Capture the cell that displays the provided text and extract its [x, y] central coordinate. 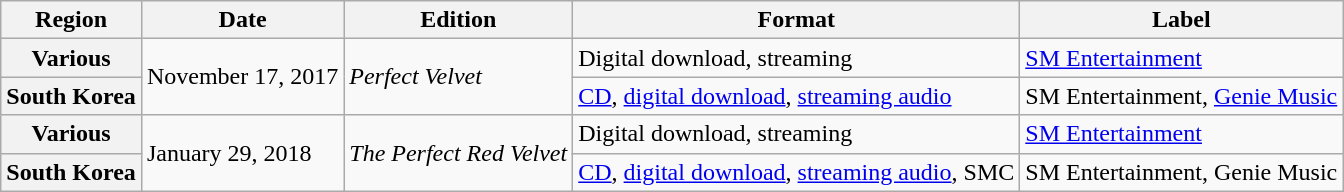
Date [242, 20]
November 17, 2017 [242, 77]
Region [72, 20]
CD, digital download, streaming audio, SMC [796, 172]
Label [1182, 20]
Format [796, 20]
Perfect Velvet [458, 77]
January 29, 2018 [242, 153]
The Perfect Red Velvet [458, 153]
Edition [458, 20]
CD, digital download, streaming audio [796, 96]
